Search for the cell housing the specified text and yield its (x, y) center coordinate. 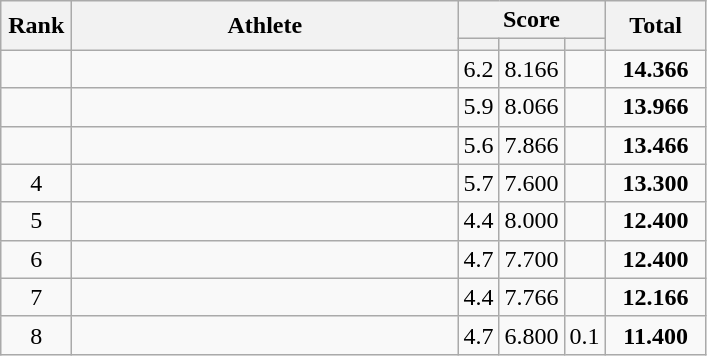
8 (36, 335)
13.466 (656, 145)
7.866 (532, 145)
5.6 (478, 145)
8.166 (532, 69)
5.7 (478, 183)
7.700 (532, 259)
4 (36, 183)
7.600 (532, 183)
13.966 (656, 107)
Total (656, 26)
14.366 (656, 69)
11.400 (656, 335)
7 (36, 297)
0.1 (584, 335)
Athlete (265, 26)
6.2 (478, 69)
5 (36, 221)
5.9 (478, 107)
6.800 (532, 335)
12.166 (656, 297)
8.000 (532, 221)
6 (36, 259)
13.300 (656, 183)
8.066 (532, 107)
Score (532, 20)
Rank (36, 26)
7.766 (532, 297)
